Find where the given text appears and provide that cell's center as [X, Y] coordinate. 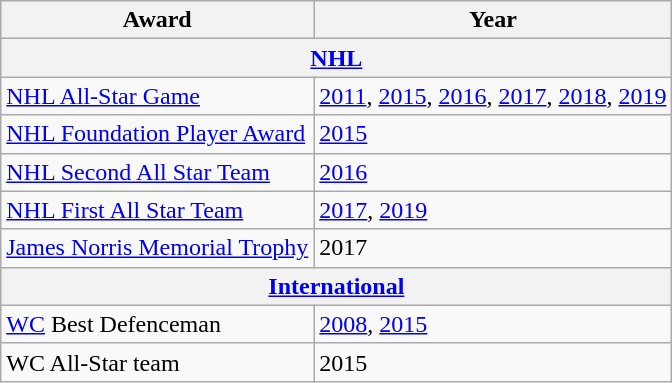
2017 [493, 248]
2016 [493, 172]
2017, 2019 [493, 210]
WC All-Star team [158, 362]
NHL [336, 58]
2011, 2015, 2016, 2017, 2018, 2019 [493, 96]
Award [158, 20]
NHL All-Star Game [158, 96]
International [336, 286]
NHL Second All Star Team [158, 172]
Year [493, 20]
NHL First All Star Team [158, 210]
2008, 2015 [493, 324]
WC Best Defenceman [158, 324]
James Norris Memorial Trophy [158, 248]
NHL Foundation Player Award [158, 134]
